Output the [x, y] coordinate of the center of the cell containing the given text.  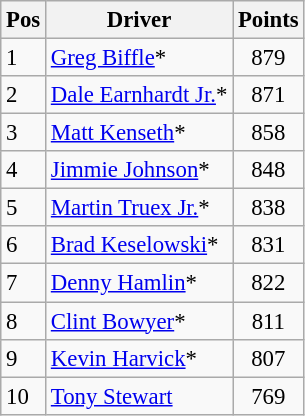
2 [24, 95]
Points [268, 20]
848 [268, 170]
3 [24, 133]
5 [24, 208]
831 [268, 245]
8 [24, 321]
811 [268, 321]
Pos [24, 20]
Kevin Harvick* [140, 358]
822 [268, 283]
Clint Bowyer* [140, 321]
807 [268, 358]
Dale Earnhardt Jr.* [140, 95]
4 [24, 170]
10 [24, 396]
7 [24, 283]
Denny Hamlin* [140, 283]
Tony Stewart [140, 396]
879 [268, 58]
Martin Truex Jr.* [140, 208]
Matt Kenseth* [140, 133]
Driver [140, 20]
858 [268, 133]
769 [268, 396]
6 [24, 245]
1 [24, 58]
Greg Biffle* [140, 58]
Brad Keselowski* [140, 245]
Jimmie Johnson* [140, 170]
871 [268, 95]
9 [24, 358]
838 [268, 208]
